Provide the [x, y] coordinate of the cell's center where the given text is located.  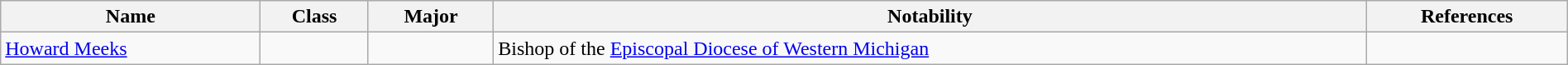
Howard Meeks [131, 48]
Notability [930, 17]
References [1467, 17]
Bishop of the Episcopal Diocese of Western Michigan [930, 48]
Class [314, 17]
Major [430, 17]
Name [131, 17]
